Provide the [x, y] coordinate of the cell's center where the given text is located.  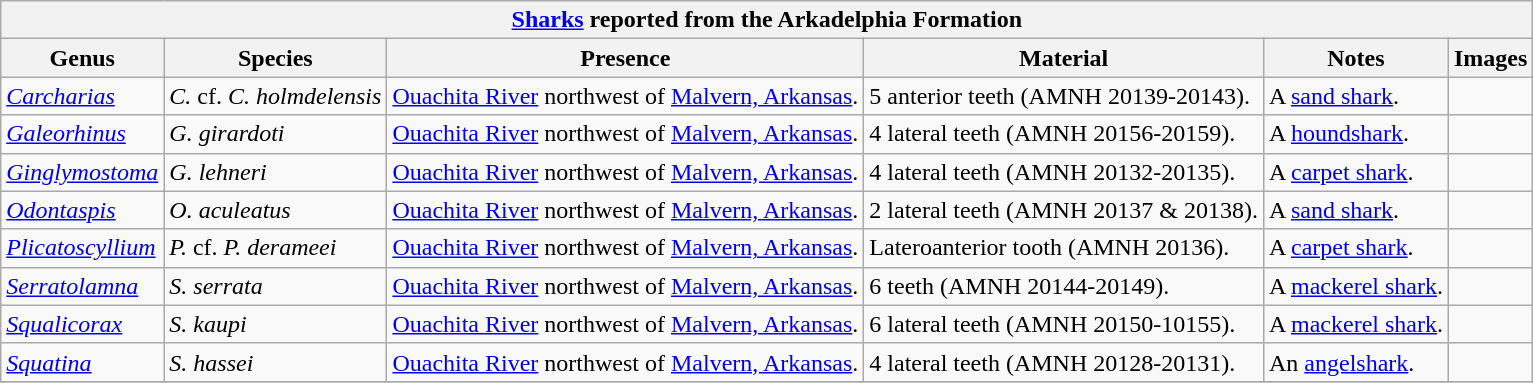
Odontaspis [82, 210]
Plicatoscyllium [82, 248]
6 teeth (AMNH 20144-20149). [1064, 286]
4 lateral teeth (AMNH 20128-20131). [1064, 362]
Serratolamna [82, 286]
A houndshark. [1356, 134]
Species [276, 58]
S. serrata [276, 286]
P. cf. P. derameei [276, 248]
Squalicorax [82, 324]
Material [1064, 58]
Presence [626, 58]
Squatina [82, 362]
An angelshark. [1356, 362]
C. cf. C. holmdelensis [276, 96]
G. lehneri [276, 172]
Notes [1356, 58]
6 lateral teeth (AMNH 20150-10155). [1064, 324]
S. hassei [276, 362]
Galeorhinus [82, 134]
O. aculeatus [276, 210]
Genus [82, 58]
5 anterior teeth (AMNH 20139-20143). [1064, 96]
S. kaupi [276, 324]
Lateroanterior tooth (AMNH 20136). [1064, 248]
Images [1490, 58]
G. girardoti [276, 134]
Carcharias [82, 96]
4 lateral teeth (AMNH 20156-20159). [1064, 134]
4 lateral teeth (AMNH 20132-20135). [1064, 172]
Sharks reported from the Arkadelphia Formation [767, 20]
Ginglymostoma [82, 172]
2 lateral teeth (AMNH 20137 & 20138). [1064, 210]
